Determine the (x, y) coordinate at the center of the cell enclosing the given text.  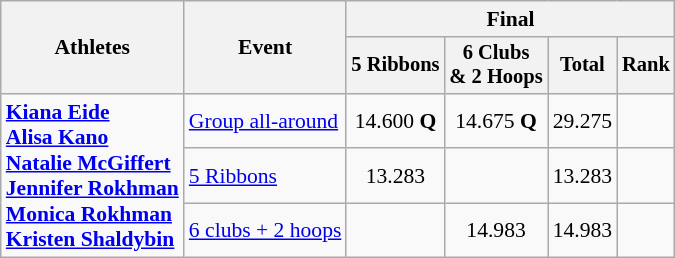
Kiana EideAlisa KanoNatalie McGiffertJennifer RokhmanMonica RokhmanKristen Shaldybin (92, 176)
Final (510, 19)
Rank (646, 66)
Total (582, 66)
14.600 Q (395, 121)
29.275 (582, 121)
Athletes (92, 48)
6 clubs + 2 hoops (266, 230)
14.675 Q (496, 121)
Event (266, 48)
6 Clubs& 2 Hoops (496, 66)
Group all-around (266, 121)
